Return (X, Y) of the center of cell containing provided text 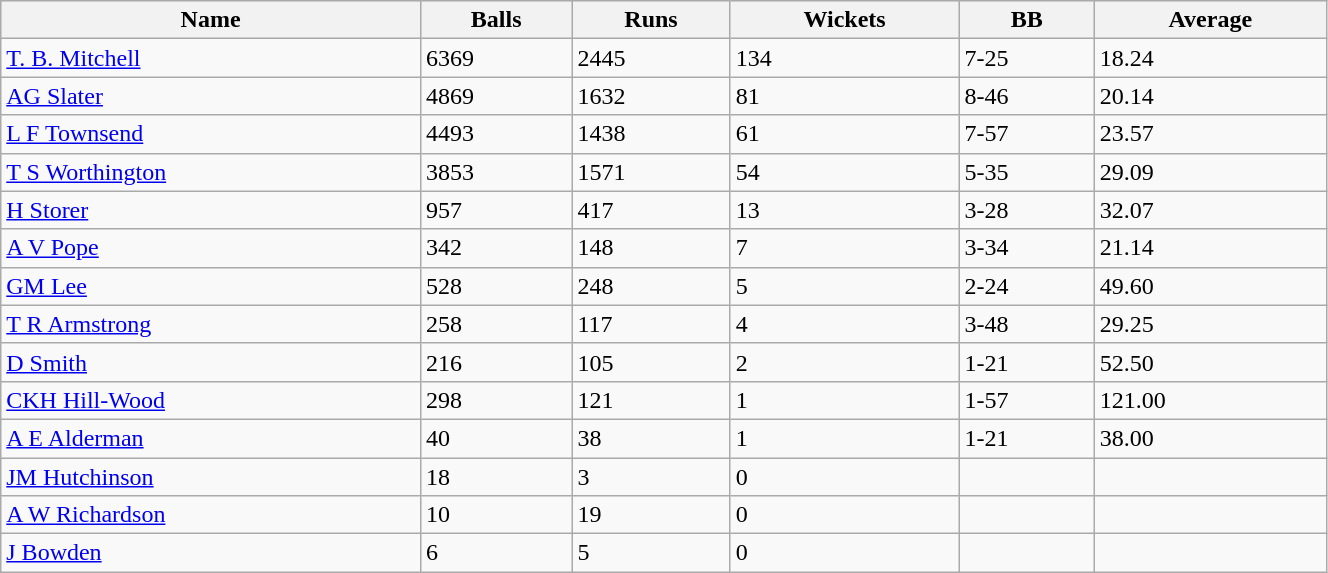
T S Worthington (211, 172)
4 (844, 324)
7 (844, 248)
20.14 (1210, 96)
Average (1210, 20)
GM Lee (211, 286)
A E Alderman (211, 438)
1632 (651, 96)
Balls (496, 20)
29.25 (1210, 324)
A V Pope (211, 248)
L F Townsend (211, 134)
10 (496, 515)
5-35 (1026, 172)
2-24 (1026, 286)
H Storer (211, 210)
7-57 (1026, 134)
Name (211, 20)
258 (496, 324)
121 (651, 400)
3-34 (1026, 248)
2445 (651, 58)
T R Armstrong (211, 324)
134 (844, 58)
1571 (651, 172)
3 (651, 477)
3-28 (1026, 210)
1-57 (1026, 400)
2 (844, 362)
29.09 (1210, 172)
J Bowden (211, 553)
40 (496, 438)
13 (844, 210)
298 (496, 400)
3853 (496, 172)
4869 (496, 96)
BB (1026, 20)
18.24 (1210, 58)
Wickets (844, 20)
Runs (651, 20)
61 (844, 134)
105 (651, 362)
417 (651, 210)
81 (844, 96)
23.57 (1210, 134)
32.07 (1210, 210)
117 (651, 324)
54 (844, 172)
248 (651, 286)
8-46 (1026, 96)
6 (496, 553)
52.50 (1210, 362)
528 (496, 286)
A W Richardson (211, 515)
6369 (496, 58)
D Smith (211, 362)
216 (496, 362)
21.14 (1210, 248)
18 (496, 477)
7-25 (1026, 58)
CKH Hill-Wood (211, 400)
19 (651, 515)
957 (496, 210)
49.60 (1210, 286)
T. B. Mitchell (211, 58)
38 (651, 438)
38.00 (1210, 438)
4493 (496, 134)
121.00 (1210, 400)
3-48 (1026, 324)
JM Hutchinson (211, 477)
342 (496, 248)
AG Slater (211, 96)
1438 (651, 134)
148 (651, 248)
